For the text-containing cell, return its midpoint in (x, y) coordinate format. 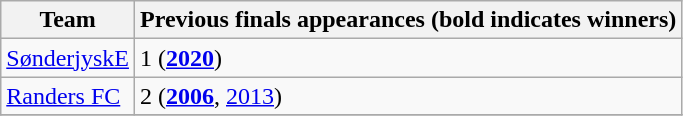
Randers FC (68, 96)
Team (68, 20)
SønderjyskE (68, 58)
Previous finals appearances (bold indicates winners) (408, 20)
2 (2006, 2013) (408, 96)
1 (2020) (408, 58)
